Detect which cell encompasses the target text, then output its (X, Y) center coordinate. 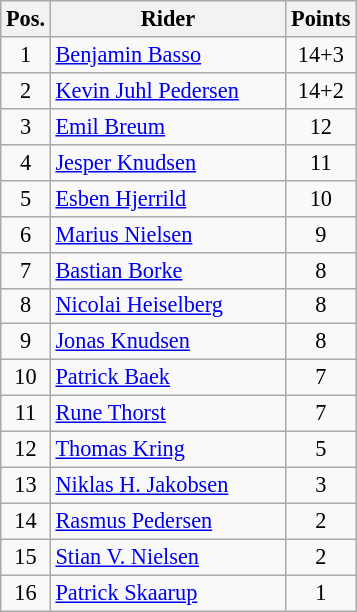
Marius Nielsen (168, 234)
Points (321, 19)
14+3 (321, 55)
Esben Hjerrild (168, 198)
14 (26, 521)
Niklas H. Jakobsen (168, 485)
Rasmus Pedersen (168, 521)
Benjamin Basso (168, 55)
Stian V. Nielsen (168, 557)
Rider (168, 19)
Rune Thorst (168, 414)
Pos. (26, 19)
13 (26, 485)
16 (26, 593)
14+2 (321, 90)
6 (26, 234)
15 (26, 557)
Emil Breum (168, 126)
Kevin Juhl Pedersen (168, 90)
Jonas Knudsen (168, 342)
Bastian Borke (168, 270)
Patrick Skaarup (168, 593)
4 (26, 162)
Jesper Knudsen (168, 162)
Patrick Baek (168, 378)
Nicolai Heiselberg (168, 306)
Thomas Kring (168, 450)
